Return the [X, Y] coordinate for the center point of the cell that contains the specified text.  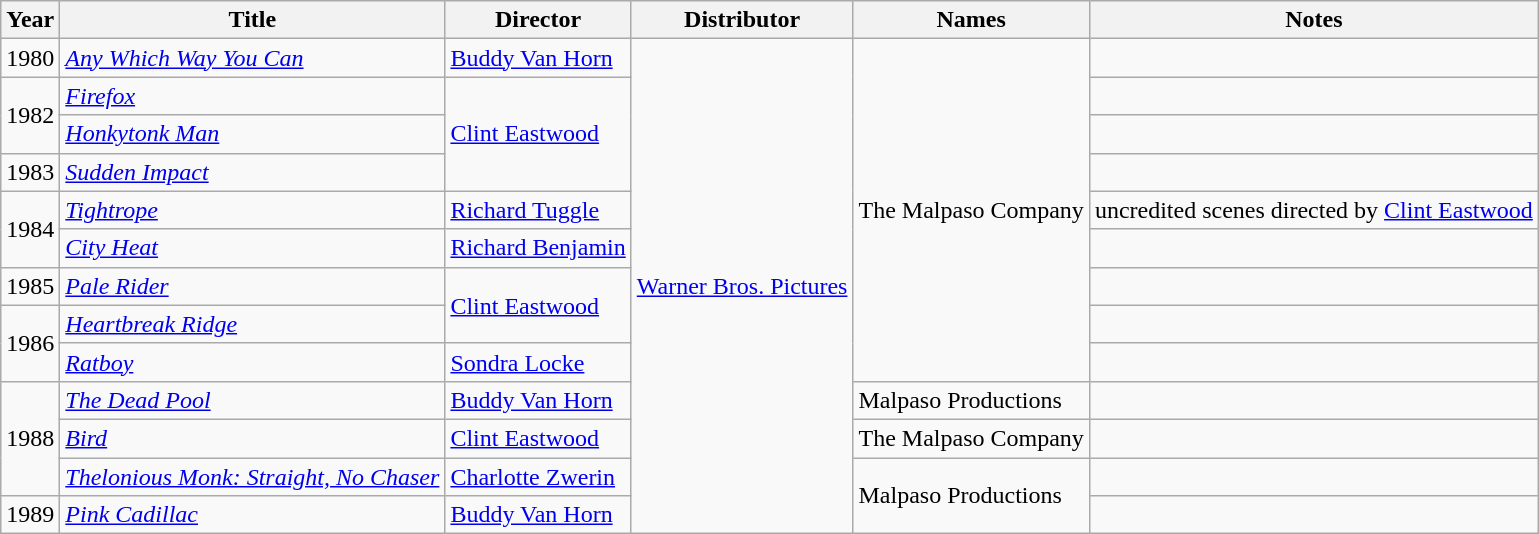
Any Which Way You Can [252, 58]
Honkytonk Man [252, 134]
Bird [252, 438]
Year [30, 20]
1982 [30, 115]
The Dead Pool [252, 400]
Ratboy [252, 362]
Warner Bros. Pictures [742, 286]
Heartbreak Ridge [252, 324]
Tightrope [252, 210]
1986 [30, 343]
Title [252, 20]
1980 [30, 58]
Pink Cadillac [252, 515]
Thelonious Monk: Straight, No Chaser [252, 477]
1983 [30, 172]
Director [538, 20]
1988 [30, 438]
1989 [30, 515]
Richard Benjamin [538, 248]
Pale Rider [252, 286]
1984 [30, 229]
City Heat [252, 248]
Sondra Locke [538, 362]
Charlotte Zwerin [538, 477]
uncredited scenes directed by Clint Eastwood [1314, 210]
Sudden Impact [252, 172]
Richard Tuggle [538, 210]
Names [971, 20]
Firefox [252, 96]
1985 [30, 286]
Distributor [742, 20]
Notes [1314, 20]
